Extract the [x, y] coordinate from the center of the cell holding the provided text.  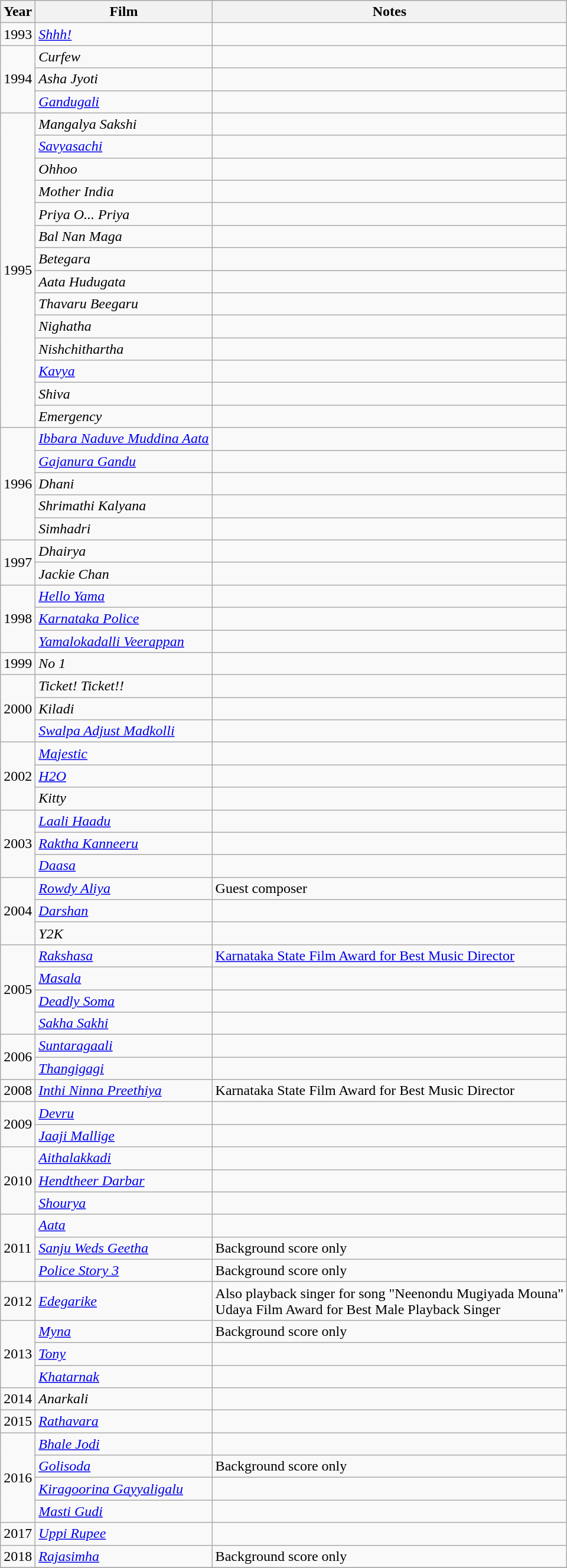
Kavya [124, 371]
Dhairya [124, 551]
2002 [18, 776]
Masala [124, 978]
Kitty [124, 798]
Rowdy Aliya [124, 888]
2014 [18, 1399]
Curfew [124, 57]
H2O [124, 776]
Majestic [124, 754]
Aata Hudugata [124, 282]
1993 [18, 34]
2017 [18, 1534]
Thavaru Beegaru [124, 304]
Notes [390, 12]
2010 [18, 1181]
Dhani [124, 484]
Nighatha [124, 327]
Guest composer [390, 888]
Hendtheer Darbar [124, 1181]
1997 [18, 562]
Aithalakkadi [124, 1158]
2018 [18, 1556]
Suntaragaali [124, 1046]
Mangalya Sakshi [124, 124]
Ohhoo [124, 169]
Film [124, 12]
Simhadri [124, 529]
Deadly Soma [124, 1001]
Gandugali [124, 102]
Yamalokadalli Veerappan [124, 641]
Darshan [124, 911]
Sanju Weds Geetha [124, 1248]
2011 [18, 1248]
1996 [18, 484]
Thangigagi [124, 1068]
Karnataka Police [124, 618]
Ibbara Naduve Muddina Aata [124, 439]
1998 [18, 618]
Bal Nan Maga [124, 236]
Edegarike [124, 1300]
2016 [18, 1478]
Y2K [124, 933]
Myna [124, 1331]
Devru [124, 1113]
Nishchithartha [124, 349]
Police Story 3 [124, 1270]
Mother India [124, 191]
Hello Yama [124, 596]
Raktha Kanneeru [124, 843]
Sakha Sakhi [124, 1023]
Priya O... Priya [124, 214]
1995 [18, 270]
Ticket! Ticket!! [124, 686]
Betegara [124, 259]
2012 [18, 1300]
Emergency [124, 416]
Laali Haadu [124, 821]
Swalpa Adjust Madkolli [124, 731]
Uppi Rupee [124, 1534]
Savyasachi [124, 146]
Year [18, 12]
1994 [18, 79]
2008 [18, 1091]
Gajanura Gandu [124, 461]
2013 [18, 1354]
2003 [18, 843]
Rajasimha [124, 1556]
1999 [18, 664]
Jackie Chan [124, 573]
Tony [124, 1354]
Rakshasa [124, 956]
Masti Gudi [124, 1511]
Asha Jyoti [124, 79]
Inthi Ninna Preethiya [124, 1091]
2006 [18, 1057]
2015 [18, 1422]
2004 [18, 911]
Anarkali [124, 1399]
Shiva [124, 394]
Bhale Jodi [124, 1444]
2009 [18, 1124]
Aata [124, 1225]
Jaaji Mallige [124, 1136]
2000 [18, 709]
Shourya [124, 1203]
Shrimathi Kalyana [124, 506]
Daasa [124, 866]
Also playback singer for song "Neenondu Mugiyada Mouna"Udaya Film Award for Best Male Playback Singer [390, 1300]
Khatarnak [124, 1377]
Kiragoorina Gayyaligalu [124, 1489]
2005 [18, 989]
Golisoda [124, 1466]
Rathavara [124, 1422]
Shhh! [124, 34]
No 1 [124, 664]
Kiladi [124, 709]
